Provide the [X, Y] coordinate of the cell's center where the given text is located.  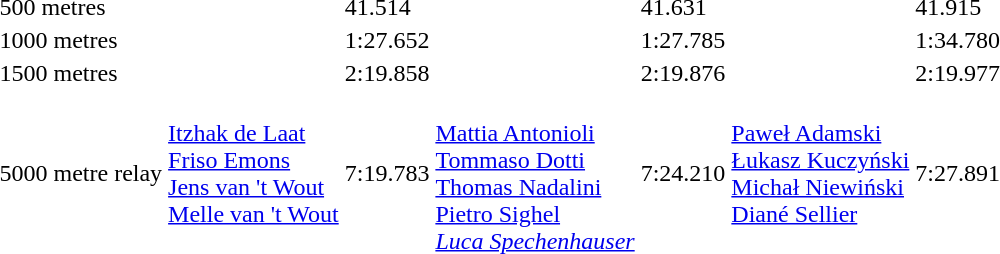
1:27.785 [683, 40]
2:19.876 [683, 73]
2:19.858 [387, 73]
1:27.652 [387, 40]
